Detect which cell encompasses the target text, then output its [X, Y] center coordinate. 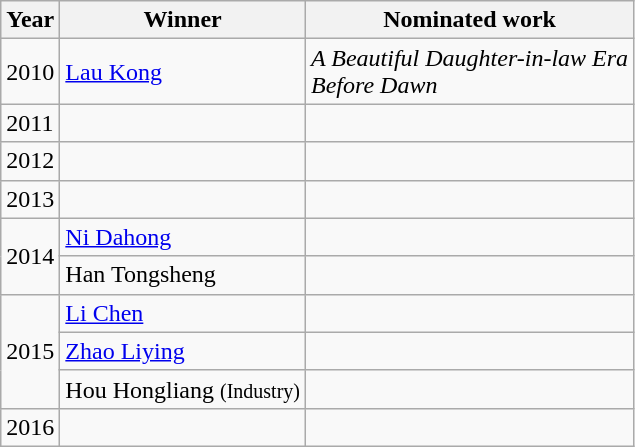
Li Chen [183, 313]
Hou Hongliang (Industry) [183, 389]
2012 [30, 161]
Nominated work [470, 20]
2011 [30, 123]
A Beautiful Daughter-in-law EraBefore Dawn [470, 72]
Winner [183, 20]
Han Tongsheng [183, 275]
Ni Dahong [183, 237]
2014 [30, 256]
2015 [30, 351]
Lau Kong [183, 72]
2016 [30, 427]
Zhao Liying [183, 351]
Year [30, 20]
2013 [30, 199]
2010 [30, 72]
